Extract the [X, Y] coordinate from the center of the cell holding the provided text.  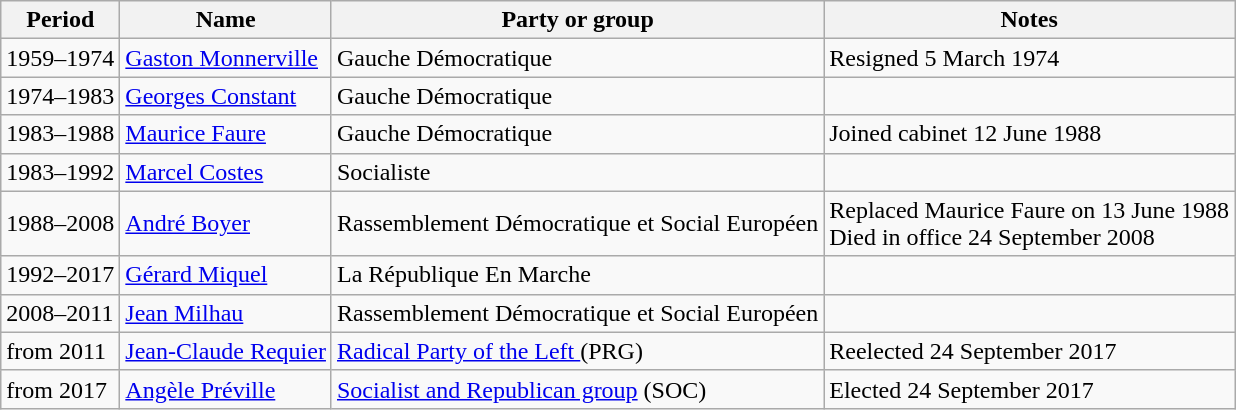
Marcel Costes [226, 172]
Elected 24 September 2017 [1030, 389]
Maurice Faure [226, 134]
1974–1983 [60, 96]
Socialiste [577, 172]
Joined cabinet 12 June 1988 [1030, 134]
Socialist and Republican group (SOC) [577, 389]
Jean Milhau [226, 313]
André Boyer [226, 224]
Notes [1030, 20]
Resigned 5 March 1974 [1030, 58]
Party or group [577, 20]
Reelected 24 September 2017 [1030, 351]
1983–1988 [60, 134]
Gérard Miquel [226, 275]
1983–1992 [60, 172]
from 2017 [60, 389]
1988–2008 [60, 224]
Radical Party of the Left (PRG) [577, 351]
Gaston Monnerville [226, 58]
Georges Constant [226, 96]
Jean-Claude Requier [226, 351]
Name [226, 20]
Replaced Maurice Faure on 13 June 1988Died in office 24 September 2008 [1030, 224]
2008–2011 [60, 313]
Period [60, 20]
La République En Marche [577, 275]
Angèle Préville [226, 389]
from 2011 [60, 351]
1959–1974 [60, 58]
1992–2017 [60, 275]
